Scan for the cell matching the given text and deliver its (X, Y) coordinate at center. 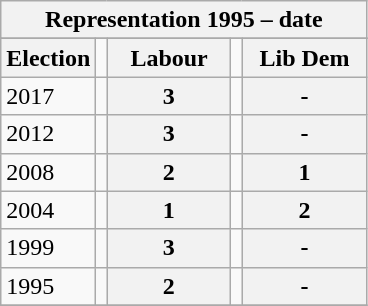
1995 (48, 286)
1999 (48, 248)
2012 (48, 134)
Labour (169, 58)
Election (48, 58)
Representation 1995 – date (184, 20)
Lib Dem (304, 58)
2017 (48, 96)
2004 (48, 210)
2008 (48, 172)
